Identify which cell holds the provided text, then report its (X, Y) central coordinate. 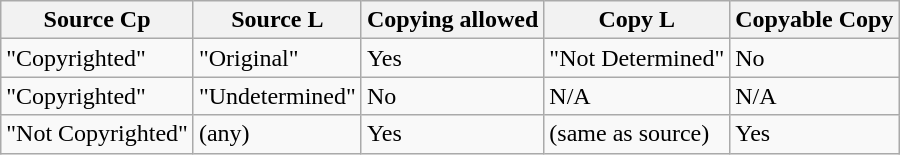
Source Cp (98, 20)
Source L (277, 20)
"Original" (277, 58)
"Not Copyrighted" (98, 134)
"Undetermined" (277, 96)
(same as source) (637, 134)
(any) (277, 134)
"Not Determined" (637, 58)
Copyable Copy (814, 20)
Copying allowed (452, 20)
Copy L (637, 20)
